For the text-containing cell, return its midpoint in (X, Y) coordinate format. 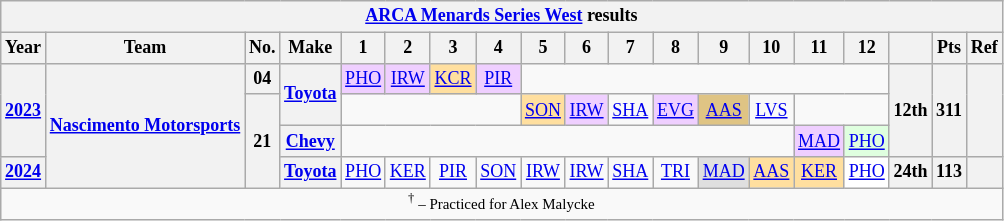
Chevy (310, 140)
Ref (984, 48)
Team (144, 48)
10 (772, 48)
Year (24, 48)
11 (820, 48)
7 (630, 48)
4 (498, 48)
No. (262, 48)
KCR (453, 78)
† – Practiced for Alex Malycke (502, 204)
113 (950, 172)
5 (544, 48)
3 (453, 48)
EVG (676, 110)
Make (310, 48)
Nascimento Motorsports (144, 126)
24th (910, 172)
Pts (950, 48)
LVS (772, 110)
6 (586, 48)
2 (408, 48)
ARCA Menards Series West results (502, 16)
1 (364, 48)
12 (866, 48)
2023 (24, 110)
9 (724, 48)
12th (910, 110)
TRI (676, 172)
2024 (24, 172)
04 (262, 78)
8 (676, 48)
311 (950, 110)
21 (262, 141)
